Search for the cell housing the specified text and yield its [x, y] center coordinate. 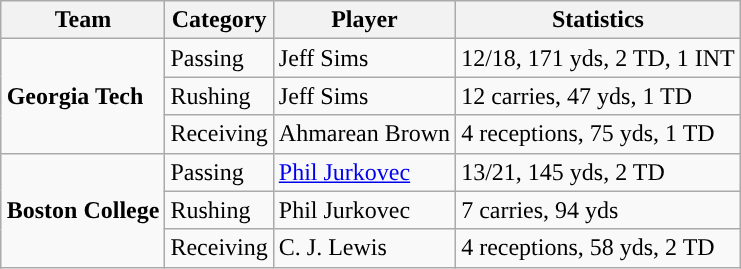
Player [364, 20]
Statistics [598, 20]
Team [83, 20]
12 carries, 47 yds, 1 TD [598, 96]
Ahmarean Brown [364, 134]
4 receptions, 75 yds, 1 TD [598, 134]
7 carries, 94 yds [598, 210]
Georgia Tech [83, 96]
4 receptions, 58 yds, 2 TD [598, 248]
13/21, 145 yds, 2 TD [598, 172]
Boston College [83, 210]
C. J. Lewis [364, 248]
Category [219, 20]
12/18, 171 yds, 2 TD, 1 INT [598, 58]
